Provide the (x, y) coordinate of the cell's center where the given text is located.  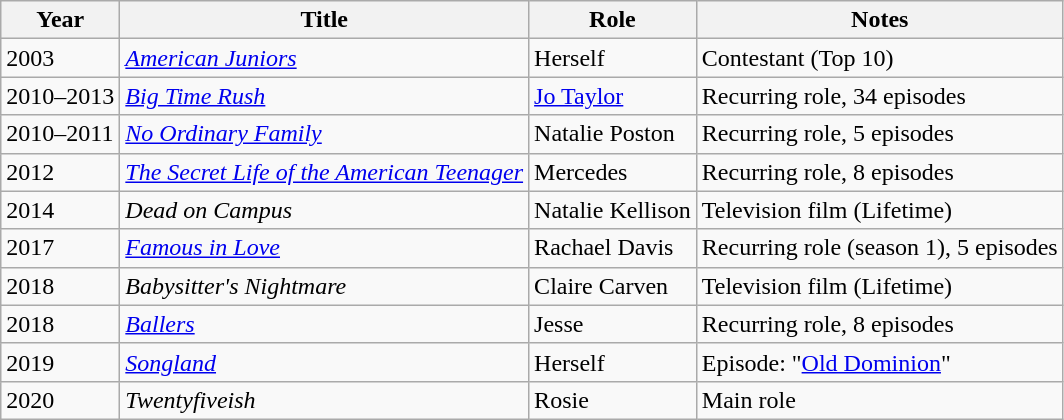
Babysitter's Nightmare (324, 286)
Episode: "Old Dominion" (880, 362)
Songland (324, 362)
Ballers (324, 324)
Main role (880, 400)
2003 (60, 58)
Rachael Davis (613, 248)
Rosie (613, 400)
Notes (880, 20)
2017 (60, 248)
Contestant (Top 10) (880, 58)
American Juniors (324, 58)
Mercedes (613, 172)
Jo Taylor (613, 96)
The Secret Life of the American Teenager (324, 172)
No Ordinary Family (324, 134)
Dead on Campus (324, 210)
Twentyfiveish (324, 400)
2012 (60, 172)
2019 (60, 362)
Recurring role, 5 episodes (880, 134)
Big Time Rush (324, 96)
2010–2013 (60, 96)
Jesse (613, 324)
Natalie Poston (613, 134)
Claire Carven (613, 286)
2020 (60, 400)
Recurring role, 34 episodes (880, 96)
2014 (60, 210)
2010–2011 (60, 134)
Role (613, 20)
Year (60, 20)
Famous in Love (324, 248)
Natalie Kellison (613, 210)
Title (324, 20)
Recurring role (season 1), 5 episodes (880, 248)
